Scan for the cell matching the given text and deliver its [x, y] coordinate at center. 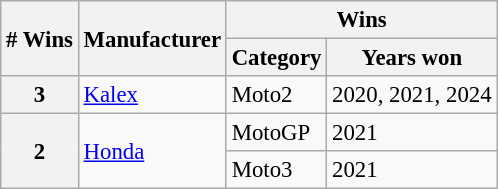
Manufacturer [152, 38]
Category [276, 58]
Honda [152, 152]
Kalex [152, 95]
Moto2 [276, 95]
Wins [361, 20]
MotoGP [276, 133]
3 [40, 95]
# Wins [40, 38]
Moto3 [276, 170]
2 [40, 152]
2020, 2021, 2024 [412, 95]
Years won [412, 58]
